Provide the (x, y) coordinate of the cell's center where the given text is located.  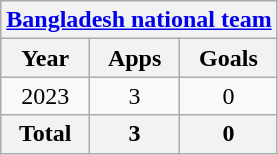
Total (46, 134)
2023 (46, 96)
Bangladesh national team (139, 20)
Year (46, 58)
Apps (135, 58)
Goals (229, 58)
